Determine the [X, Y] coordinate at the center of the cell enclosing the given text.  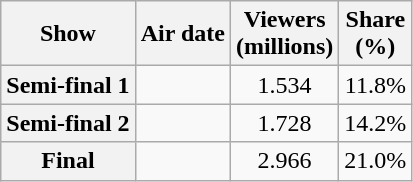
Show [68, 34]
Semi-final 1 [68, 85]
2.966 [284, 161]
14.2% [376, 123]
Semi-final 2 [68, 123]
21.0% [376, 161]
1.728 [284, 123]
11.8% [376, 85]
Share(%) [376, 34]
Air date [182, 34]
Final [68, 161]
1.534 [284, 85]
Viewers(millions) [284, 34]
